Scan for the cell matching the given text and deliver its (x, y) coordinate at center. 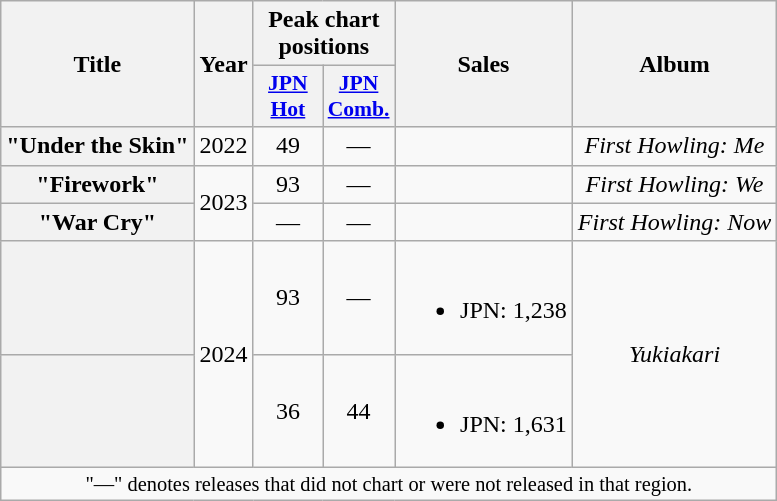
Year (224, 64)
44 (359, 410)
First Howling: Me (674, 146)
Title (98, 64)
"Under the Skin" (98, 146)
JPN: 1,631 (484, 410)
36 (288, 410)
2023 (224, 203)
"War Cry" (98, 222)
"—" denotes releases that did not chart or were not released in that region. (389, 484)
2022 (224, 146)
Sales (484, 64)
Album (674, 64)
JPN: 1,238 (484, 298)
First Howling: Now (674, 222)
Peak chart positions (324, 34)
JPNHot (288, 96)
49 (288, 146)
First Howling: We (674, 184)
2024 (224, 354)
"Firework" (98, 184)
Yukiakari (674, 354)
JPNComb. (359, 96)
